Capture the cell that displays the provided text and extract its (X, Y) central coordinate. 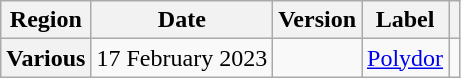
Various (46, 58)
17 February 2023 (182, 58)
Polydor (406, 58)
Version (318, 20)
Region (46, 20)
Label (406, 20)
Date (182, 20)
